Return [X, Y] of the center of cell containing provided text 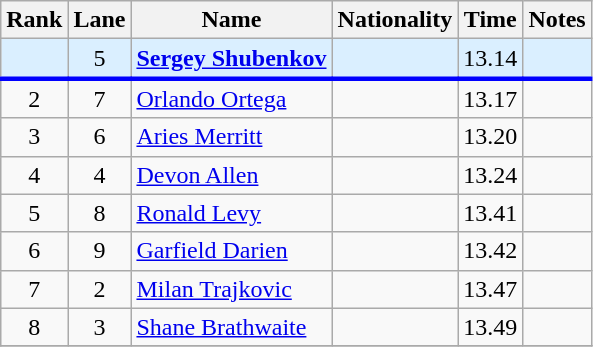
13.20 [490, 137]
9 [100, 251]
13.42 [490, 251]
Nationality [395, 20]
13.41 [490, 213]
Lane [100, 20]
Time [490, 20]
Ronald Levy [232, 213]
Devon Allen [232, 175]
13.47 [490, 289]
Orlando Ortega [232, 98]
Garfield Darien [232, 251]
13.49 [490, 327]
Aries Merritt [232, 137]
13.17 [490, 98]
Sergey Shubenkov [232, 59]
Shane Brathwaite [232, 327]
13.24 [490, 175]
Milan Trajkovic [232, 289]
Name [232, 20]
Notes [557, 20]
Rank [34, 20]
13.14 [490, 59]
